Identify which cell holds the provided text, then report its (x, y) central coordinate. 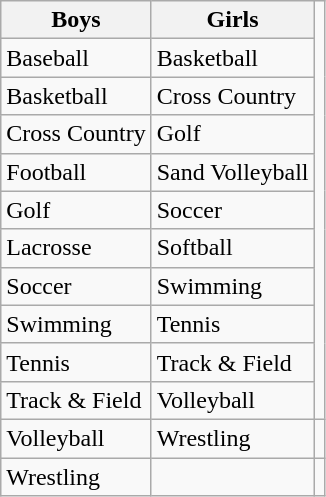
Girls (232, 20)
Boys (76, 20)
Lacrosse (76, 248)
Sand Volleyball (232, 172)
Baseball (76, 58)
Football (76, 172)
Softball (232, 248)
